Output the (X, Y) coordinate of the center of the cell containing the given text.  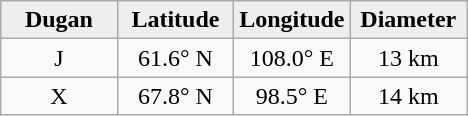
Longitude (292, 20)
98.5° E (292, 96)
14 km (408, 96)
J (59, 58)
67.8° N (175, 96)
13 km (408, 58)
108.0° E (292, 58)
X (59, 96)
Dugan (59, 20)
Diameter (408, 20)
Latitude (175, 20)
61.6° N (175, 58)
